Extract the (x, y) coordinate from the center of the cell holding the provided text.  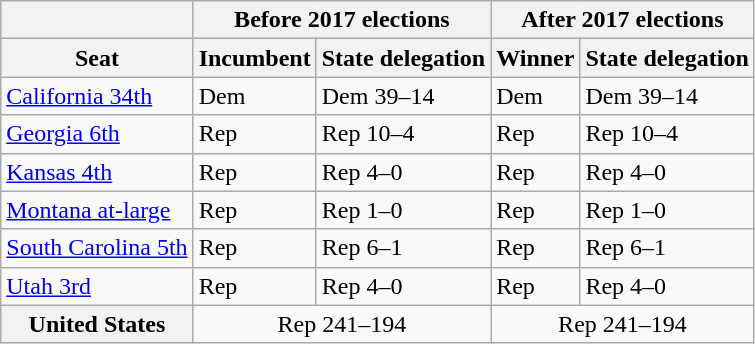
Kansas 4th (97, 172)
Incumbent (254, 58)
California 34th (97, 96)
Before 2017 elections (342, 20)
After 2017 elections (623, 20)
Georgia 6th (97, 134)
Montana at-large (97, 210)
Winner (536, 58)
South Carolina 5th (97, 248)
Seat (97, 58)
Utah 3rd (97, 286)
United States (97, 324)
